For the text-containing cell, return its midpoint in (X, Y) coordinate format. 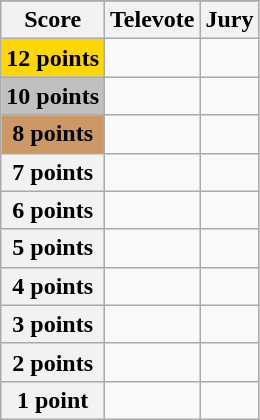
2 points (53, 362)
8 points (53, 134)
10 points (53, 96)
6 points (53, 210)
5 points (53, 248)
12 points (53, 58)
4 points (53, 286)
Jury (230, 20)
7 points (53, 172)
3 points (53, 324)
1 point (53, 400)
Televote (152, 20)
Score (53, 20)
